Return [X, Y] of the center of cell containing provided text 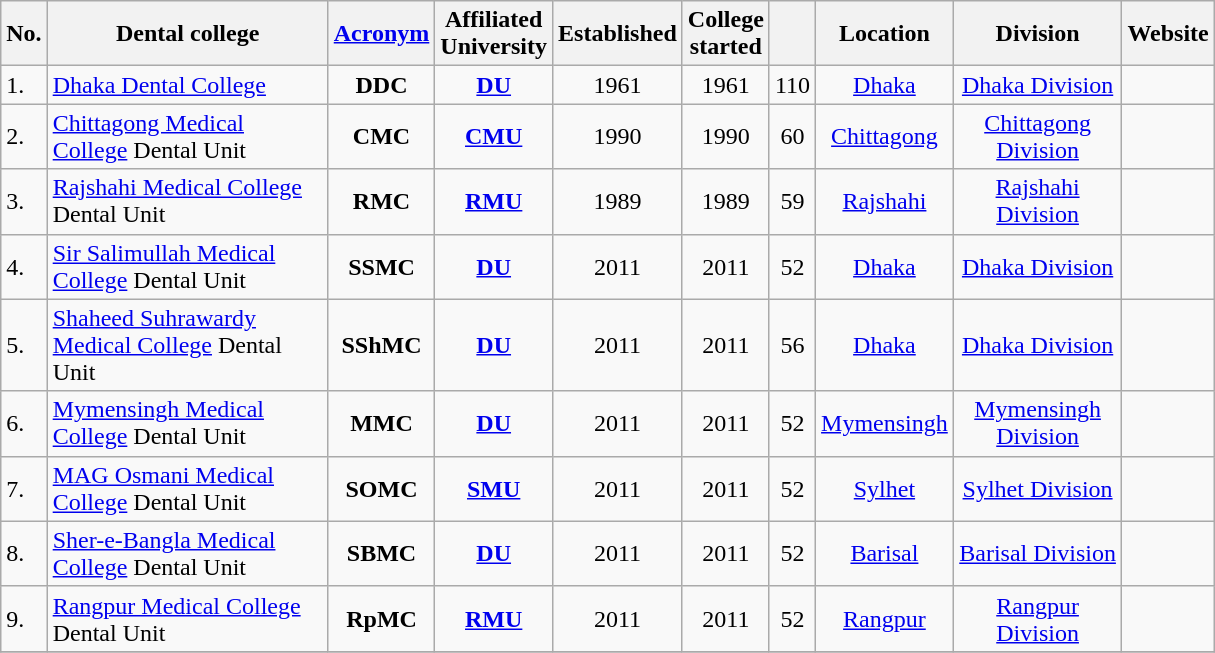
Dhaka Dental College [188, 85]
Shaheed Suhrawardy Medical College Dental Unit [188, 345]
Mymensingh [885, 424]
Rajshahi Division [1038, 202]
5. [24, 345]
Affiliated University [494, 34]
SOMC [382, 488]
2. [24, 136]
DDC [382, 85]
1. [24, 85]
4. [24, 266]
RpMC [382, 618]
Dental college [188, 34]
Rajshahi [885, 202]
Location [885, 34]
Mymensingh Division [1038, 424]
Division [1038, 34]
Rangpur [885, 618]
Sylhet Division [1038, 488]
Sylhet [885, 488]
56 [792, 345]
Sher-e-Bangla Medical College Dental Unit [188, 554]
RMC [382, 202]
MMC [382, 424]
3. [24, 202]
Acronym [382, 34]
CMC [382, 136]
Rangpur Division [1038, 618]
CMU [494, 136]
6. [24, 424]
SBMC [382, 554]
60 [792, 136]
SMU [494, 488]
MAG Osmani Medical College Dental Unit [188, 488]
Chittagong Division [1038, 136]
9. [24, 618]
Rangpur Medical College Dental Unit [188, 618]
59 [792, 202]
7. [24, 488]
College started [726, 34]
Chittagong [885, 136]
SSMC [382, 266]
Established [618, 34]
Website [1168, 34]
8. [24, 554]
Chittagong Medical College Dental Unit [188, 136]
SShMC [382, 345]
Barisal Division [1038, 554]
No. [24, 34]
Rajshahi Medical College Dental Unit [188, 202]
Mymensingh Medical College Dental Unit [188, 424]
110 [792, 85]
Barisal [885, 554]
Sir Salimullah Medical College Dental Unit [188, 266]
